Capture the cell that displays the provided text and extract its [x, y] central coordinate. 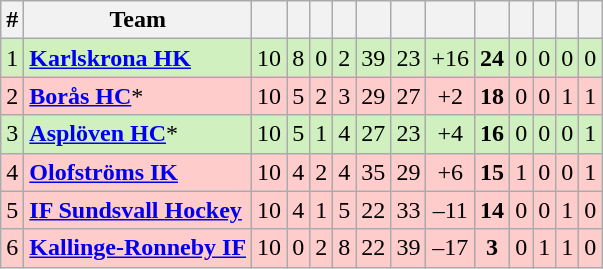
IF Sundsvall Hockey [138, 210]
14 [492, 210]
Olofströms IK [138, 172]
Karlskrona HK [138, 58]
15 [492, 172]
+4 [450, 134]
24 [492, 58]
Borås HC* [138, 96]
18 [492, 96]
+6 [450, 172]
6 [12, 248]
Team [138, 20]
+16 [450, 58]
# [12, 20]
33 [408, 210]
35 [374, 172]
–17 [450, 248]
16 [492, 134]
–11 [450, 210]
Kallinge-Ronneby IF [138, 248]
Asplöven HC* [138, 134]
+2 [450, 96]
